Find where the given text appears and provide that cell's center as [x, y] coordinate. 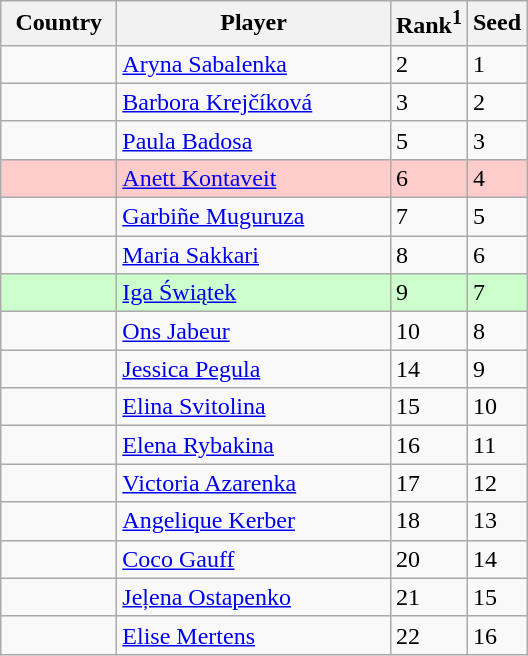
17 [428, 483]
18 [428, 521]
Elena Rybakina [254, 445]
Maria Sakkari [254, 255]
Ons Jabeur [254, 331]
Coco Gauff [254, 559]
12 [496, 483]
Garbiñe Muguruza [254, 217]
Rank1 [428, 24]
Paula Badosa [254, 140]
Seed [496, 24]
4 [496, 178]
Barbora Krejčíková [254, 102]
Elina Svitolina [254, 407]
Country [59, 24]
Aryna Sabalenka [254, 64]
Jeļena Ostapenko [254, 597]
11 [496, 445]
1 [496, 64]
21 [428, 597]
Player [254, 24]
22 [428, 635]
Elise Mertens [254, 635]
Iga Świątek [254, 293]
Anett Kontaveit [254, 178]
Victoria Azarenka [254, 483]
Jessica Pegula [254, 369]
13 [496, 521]
20 [428, 559]
Angelique Kerber [254, 521]
